From the cell containing the given text, extract its center point as (x, y) coordinate. 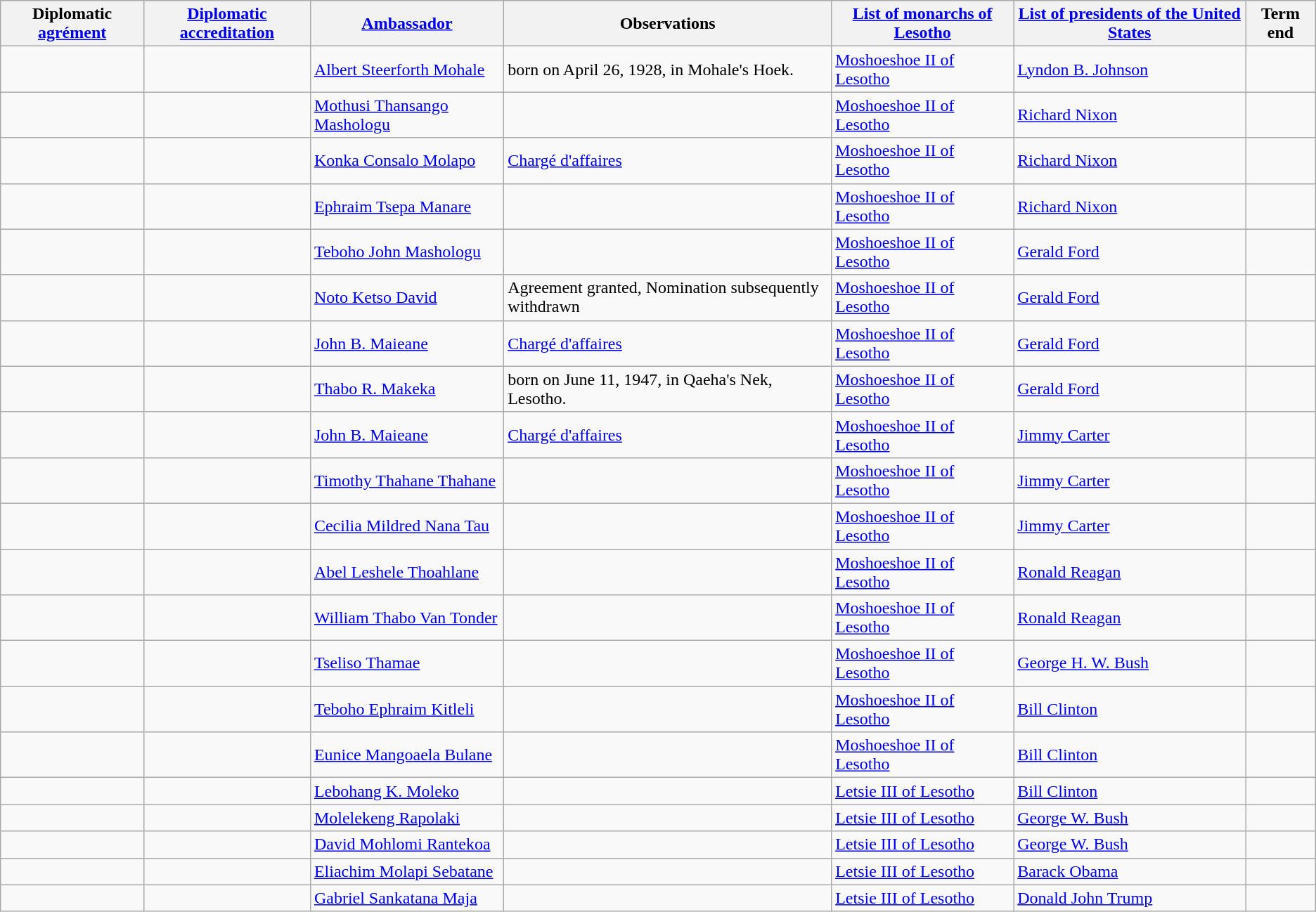
Teboho John Mashologu (406, 252)
Thabo R. Makeka (406, 389)
Abel Leshele Thoahlane (406, 572)
Mothusi Thansango Mashologu (406, 115)
Agreement granted, Nomination subsequently withdrawn (668, 298)
Ambassador (406, 24)
List of presidents of the United States (1130, 24)
Observations (668, 24)
Teboho Ephraim Kitleli (406, 710)
Molelekeng Rapolaki (406, 818)
Barack Obama (1130, 871)
George H. W. Bush (1130, 663)
Diplomatic accreditation (226, 24)
Albert Steerforth Mohale (406, 69)
Term end (1281, 24)
Lebohang K. Moleko (406, 791)
David Mohlomi Rantekoa (406, 845)
Ephraim Tsepa Manare (406, 207)
Tseliso Thamae (406, 663)
List of monarchs of Lesotho (922, 24)
Eunice Mangoaela Bulane (406, 755)
Konka Consalo Molapo (406, 160)
Donald John Trump (1130, 898)
Timothy Thahane Thahane (406, 481)
born on April 26, 1928, in Mohale's Hoek. (668, 69)
Noto Ketso David (406, 298)
born on June 11, 1947, in Qaeha's Nek, Lesotho. (668, 389)
Diplomatic agrément (72, 24)
Eliachim Molapi Sebatane (406, 871)
Lyndon B. Johnson (1130, 69)
Cecilia Mildred Nana Tau (406, 526)
Gabriel Sankatana Maja (406, 898)
William Thabo Van Tonder (406, 618)
